Find where the given text appears and provide that cell's center as (x, y) coordinate. 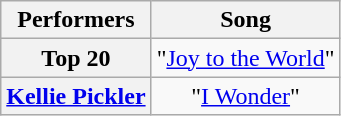
Song (246, 20)
Performers (76, 20)
"Joy to the World" (246, 58)
"I Wonder" (246, 96)
Top 20 (76, 58)
Kellie Pickler (76, 96)
